Find where the given text appears and provide that cell's center as [x, y] coordinate. 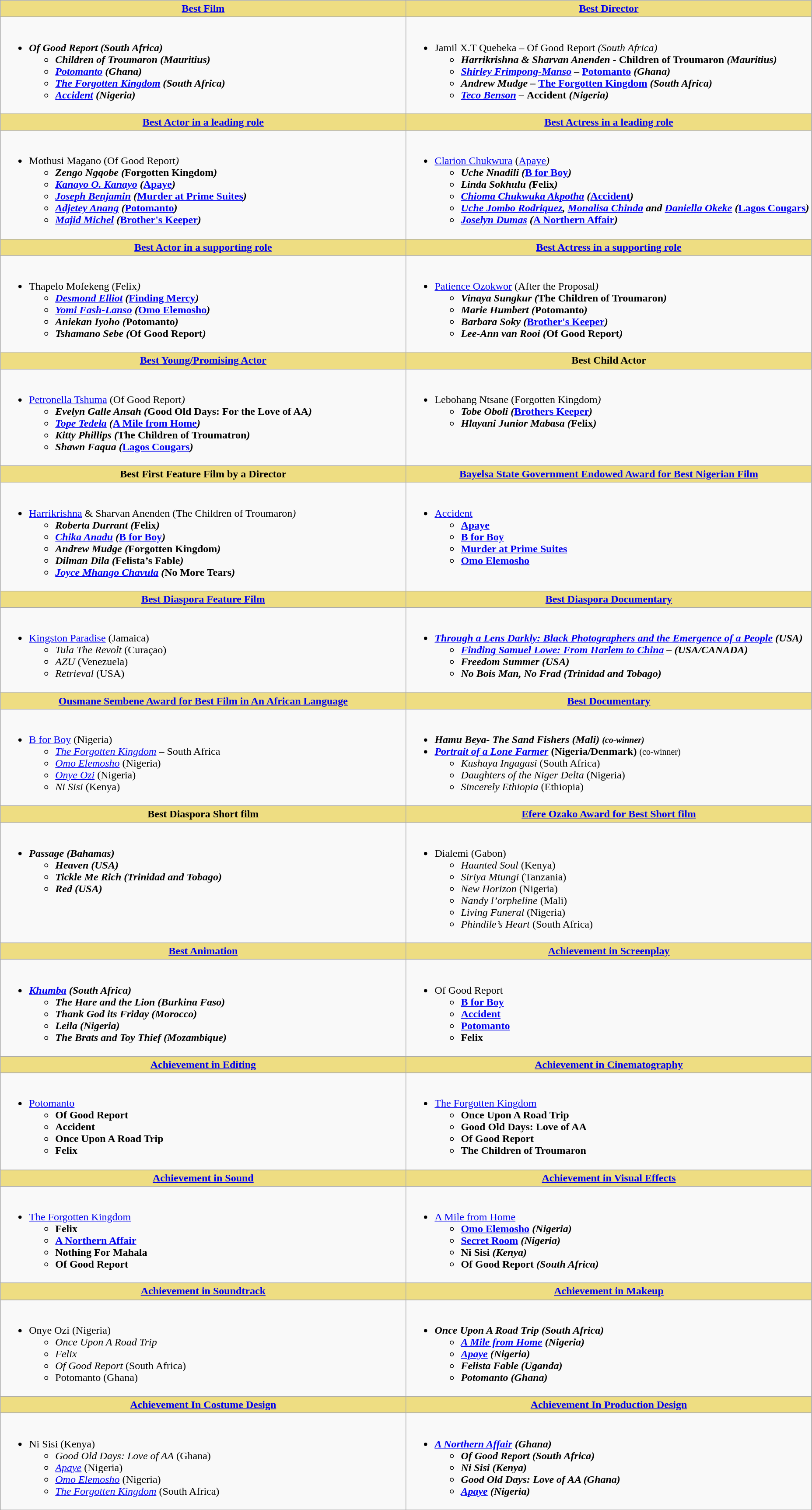
Best Director [609, 9]
Best Diaspora Feature Film [203, 599]
Efere Ozako Award for Best Short film [609, 814]
Khumba (South Africa)The Hare and the Lion (Burkina Faso)Thank God its Friday (Morocco)Leila (Nigeria)The Brats and Toy Thief (Mozambique) [203, 1008]
Of Good ReportB for BoyAccidentPotomantoFelix [609, 1008]
Best Diaspora Documentary [609, 599]
Achievement in Cinematography [609, 1065]
Best Actor in a supporting role [203, 247]
Achievement in Visual Effects [609, 1178]
PotomantoOf Good ReportAccidentOnce Upon A Road TripFelix [203, 1121]
Best Documentary [609, 701]
Best Actress in a leading role [609, 122]
Achievement In Costume Design [203, 1405]
Best Young/Promising Actor [203, 361]
Onye Ozi (Nigeria)Once Upon A Road TripFelixOf Good Report (South Africa)Potomanto (Ghana) [203, 1348]
Achievement in Editing [203, 1065]
A Northern Affair (Ghana)Of Good Report (South Africa)Ni Sisi (Kenya)Good Old Days: Love of AA (Ghana)Apaye (Nigeria) [609, 1461]
Best Animation [203, 951]
Passage (Bahamas)Heaven (USA)Tickle Me Rich (Trinidad and Tobago)Red (USA) [203, 883]
Lebohang Ntsane (Forgotten Kingdom)Tobe Oboli (Brothers Keeper)Hlayani Junior Mabasa (Felix) [609, 417]
Best Actor in a leading role [203, 122]
Of Good Report (South Africa)Children of Troumaron (Mauritius)Potomanto (Ghana)The Forgotten Kingdom (South Africa)Accident (Nigeria) [203, 66]
Achievement in Makeup [609, 1291]
Thapelo Mofekeng (Felix)Desmond Elliot (Finding Mercy)Yomi Fash-Lanso (Omo Elemosho)Aniekan Iyoho (Potomanto)Tshamano Sebe (Of Good Report) [203, 304]
Achievement in Sound [203, 1178]
Kingston Paradise (Jamaica)Tula The Revolt (Curaçao)AZU (Venezuela)Retrieval (USA) [203, 650]
Best Child Actor [609, 361]
Once Upon A Road Trip (South Africa)A Mile from Home (Nigeria)Apaye (Nigeria)Felista Fable (Uganda)Potomanto (Ghana) [609, 1348]
The Forgotten KingdomFelixA Northern AffairNothing For MahalaOf Good Report [203, 1235]
AccidentApayeB for BoyMurder at Prime SuitesOmo Elemosho [609, 536]
Best Diaspora Short film [203, 814]
Best Actress in a supporting role [609, 247]
A Mile from HomeOmo Elemosho (Nigeria)Secret Room (Nigeria)Ni Sisi (Kenya)Of Good Report (South Africa) [609, 1235]
Ni Sisi (Kenya)Good Old Days: Love of AA (Ghana)Apaye (Nigeria)Omo Elemosho (Nigeria)The Forgotten Kingdom (South Africa) [203, 1461]
Ousmane Sembene Award for Best Film in An African Language [203, 701]
B for Boy (Nigeria)The Forgotten Kingdom – South AfricaOmo Elemosho (Nigeria)Onye Ozi (Nigeria)Ni Sisi (Kenya) [203, 758]
Achievement In Production Design [609, 1405]
Achievement in Screenplay [609, 951]
Achievement in Soundtrack [203, 1291]
The Forgotten KingdomOnce Upon A Road TripGood Old Days: Love of AAOf Good ReportThe Children of Troumaron [609, 1121]
Best Film [203, 9]
Best First Feature Film by a Director [203, 474]
Bayelsa State Government Endowed Award for Best Nigerian Film [609, 474]
